Search for the cell housing the specified text and yield its (x, y) center coordinate. 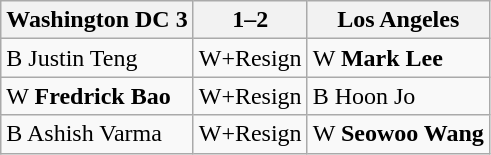
W Fredrick Bao (97, 96)
W Seowoo Wang (398, 134)
Washington DC 3 (97, 20)
1–2 (250, 20)
W Mark Lee (398, 58)
Los Angeles (398, 20)
B Hoon Jo (398, 96)
B Ashish Varma (97, 134)
B Justin Teng (97, 58)
